Return the (x, y) coordinate for the center point of the cell that contains the specified text.  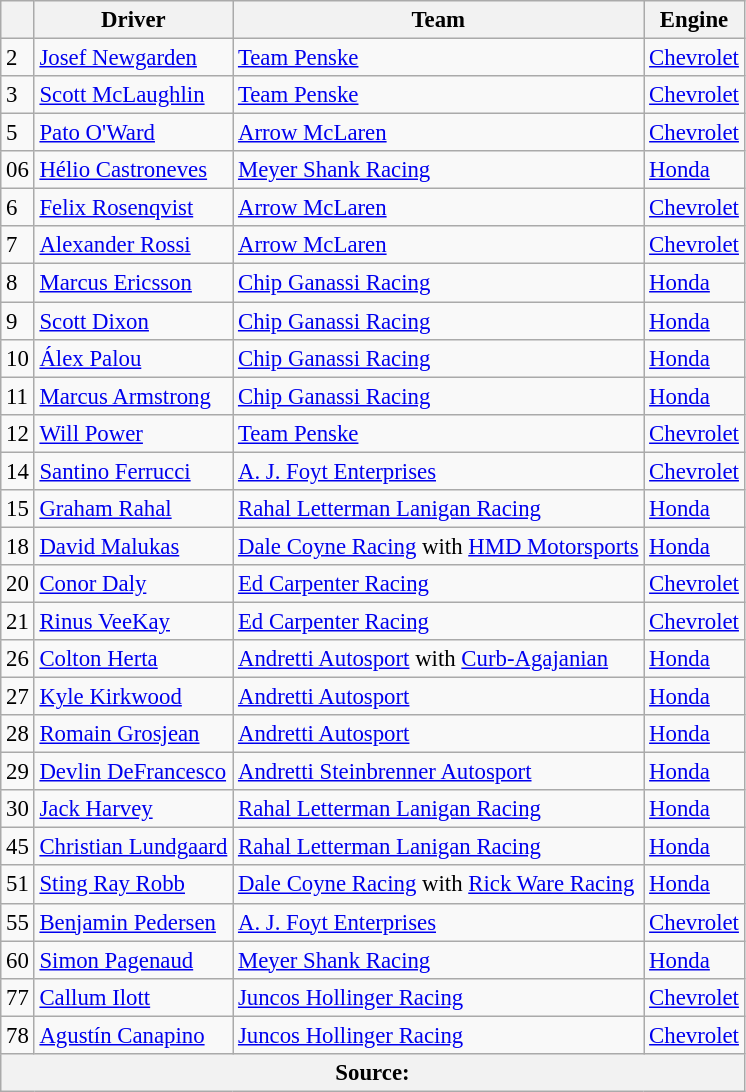
Graham Rahal (134, 509)
Scott McLaughlin (134, 95)
20 (18, 584)
Source: (372, 1073)
7 (18, 245)
Engine (694, 20)
Pato O'Ward (134, 133)
Team (438, 20)
Conor Daly (134, 584)
5 (18, 133)
David Malukas (134, 546)
Callum Ilott (134, 997)
Kyle Kirkwood (134, 697)
Santino Ferrucci (134, 471)
Andretti Autosport with Curb-Agajanian (438, 659)
Devlin DeFrancesco (134, 772)
Benjamin Pedersen (134, 922)
28 (18, 734)
Simon Pagenaud (134, 960)
14 (18, 471)
3 (18, 95)
27 (18, 697)
Hélio Castroneves (134, 170)
Jack Harvey (134, 809)
Romain Grosjean (134, 734)
Driver (134, 20)
15 (18, 509)
29 (18, 772)
9 (18, 321)
45 (18, 847)
21 (18, 621)
Marcus Armstrong (134, 396)
55 (18, 922)
78 (18, 1035)
6 (18, 208)
18 (18, 546)
Colton Herta (134, 659)
Rinus VeeKay (134, 621)
30 (18, 809)
11 (18, 396)
Scott Dixon (134, 321)
Agustín Canapino (134, 1035)
Dale Coyne Racing with Rick Ware Racing (438, 885)
Marcus Ericsson (134, 283)
10 (18, 358)
Andretti Steinbrenner Autosport (438, 772)
12 (18, 433)
8 (18, 283)
26 (18, 659)
2 (18, 58)
Christian Lundgaard (134, 847)
Alexander Rossi (134, 245)
51 (18, 885)
06 (18, 170)
Josef Newgarden (134, 58)
Dale Coyne Racing with HMD Motorsports (438, 546)
60 (18, 960)
Felix Rosenqvist (134, 208)
77 (18, 997)
Álex Palou (134, 358)
Will Power (134, 433)
Sting Ray Robb (134, 885)
